Return [X, Y] of the center of cell containing provided text 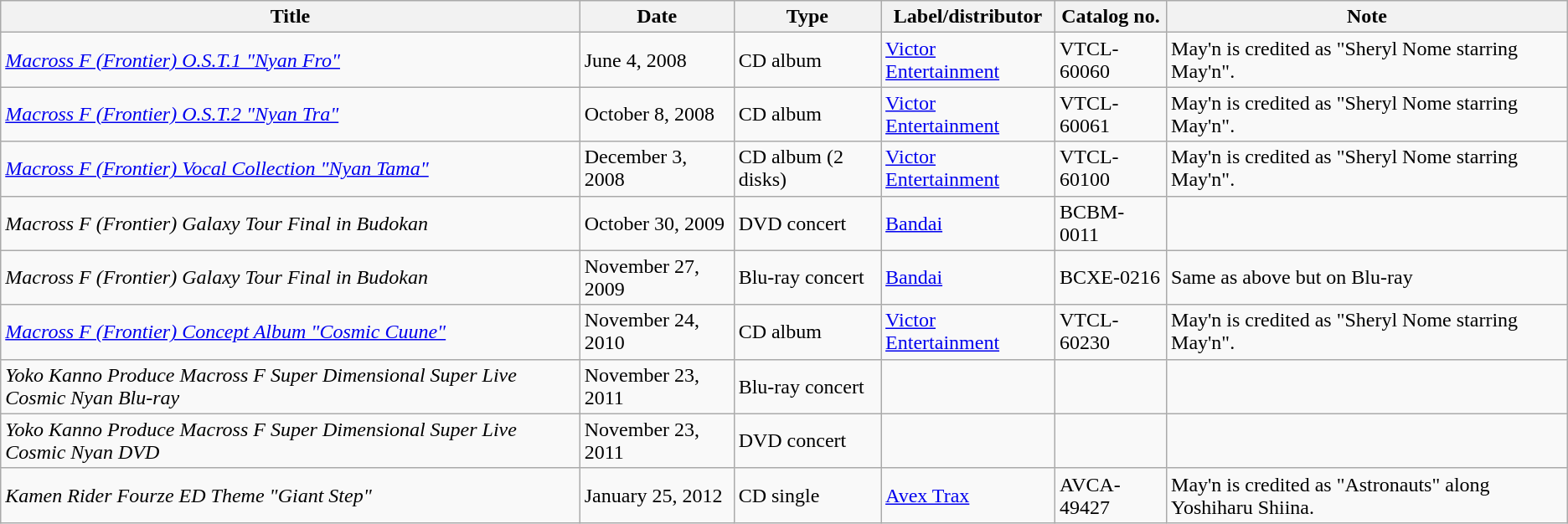
Macross F (Frontier) Concept Album "Cosmic Cuune" [290, 331]
November 24, 2010 [657, 331]
Same as above but on Blu-ray [1367, 278]
BCBM-0011 [1111, 223]
VTCL-60100 [1111, 169]
January 25, 2012 [657, 496]
Type [807, 17]
Note [1367, 17]
Macross F (Frontier) O.S.T.2 "Nyan Tra" [290, 114]
Catalog no. [1111, 17]
June 4, 2008 [657, 60]
VTCL-60061 [1111, 114]
CD single [807, 496]
May'n is credited as "Astronauts" along Yoshiharu Shiina. [1367, 496]
BCXE-0216 [1111, 278]
VTCL-60060 [1111, 60]
AVCA-49427 [1111, 496]
October 30, 2009 [657, 223]
Date [657, 17]
Yoko Kanno Produce Macross F Super Dimensional Super Live Cosmic Nyan Blu-ray [290, 387]
CD album (2 disks) [807, 169]
November 27, 2009 [657, 278]
Kamen Rider Fourze ED Theme "Giant Step" [290, 496]
Macross F (Frontier) O.S.T.1 "Nyan Fro" [290, 60]
December 3, 2008 [657, 169]
Yoko Kanno Produce Macross F Super Dimensional Super Live Cosmic Nyan DVD [290, 440]
Label/distributor [968, 17]
VTCL-60230 [1111, 331]
Macross F (Frontier) Vocal Collection "Nyan Tama" [290, 169]
October 8, 2008 [657, 114]
Title [290, 17]
Avex Trax [968, 496]
